From the cell containing the given text, extract its center point as [x, y] coordinate. 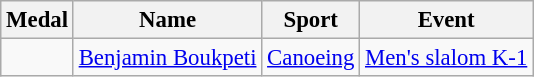
Benjamin Boukpeti [167, 58]
Men's slalom K-1 [446, 58]
Canoeing [311, 58]
Sport [311, 20]
Medal [38, 20]
Event [446, 20]
Name [167, 20]
